Return the [X, Y] coordinate for the center point of the cell that contains the specified text.  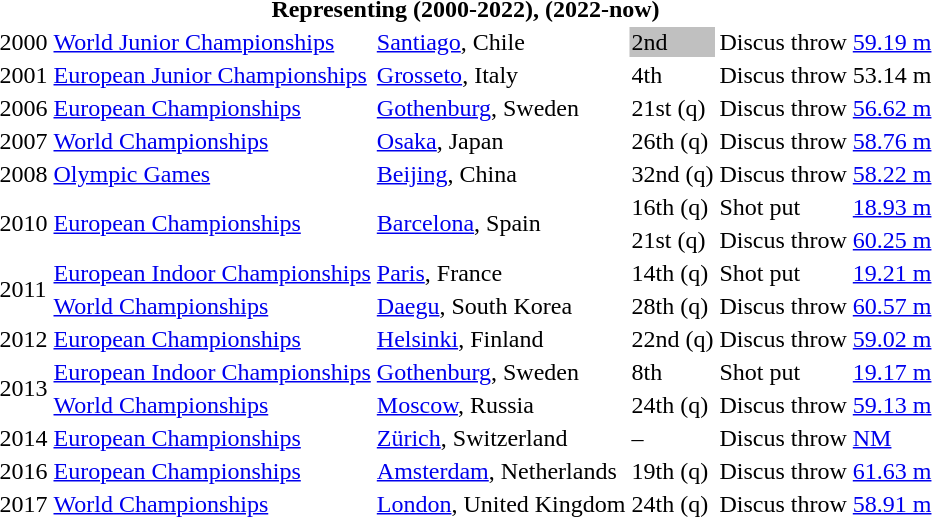
Amsterdam, Netherlands [501, 471]
Paris, France [501, 273]
26th (q) [672, 141]
Helsinki, Finland [501, 339]
16th (q) [672, 207]
World Junior Championships [212, 42]
24th (q) [672, 405]
22nd (q) [672, 339]
Zürich, Switzerland [501, 438]
Olympic Games [212, 174]
32nd (q) [672, 174]
Grosseto, Italy [501, 75]
Daegu, South Korea [501, 306]
14th (q) [672, 273]
4th [672, 75]
– [672, 438]
2nd [672, 42]
19th (q) [672, 471]
Barcelona, Spain [501, 224]
Santiago, Chile [501, 42]
Beijing, China [501, 174]
Moscow, Russia [501, 405]
European Junior Championships [212, 75]
8th [672, 372]
Osaka, Japan [501, 141]
28th (q) [672, 306]
